Identify which cell holds the provided text, then report its (x, y) central coordinate. 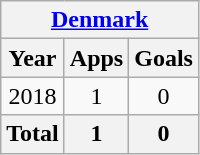
Total (33, 134)
Goals (164, 58)
Year (33, 58)
2018 (33, 96)
Apps (96, 58)
Denmark (100, 20)
